Return the (X, Y) coordinate for the center point of the cell that contains the specified text.  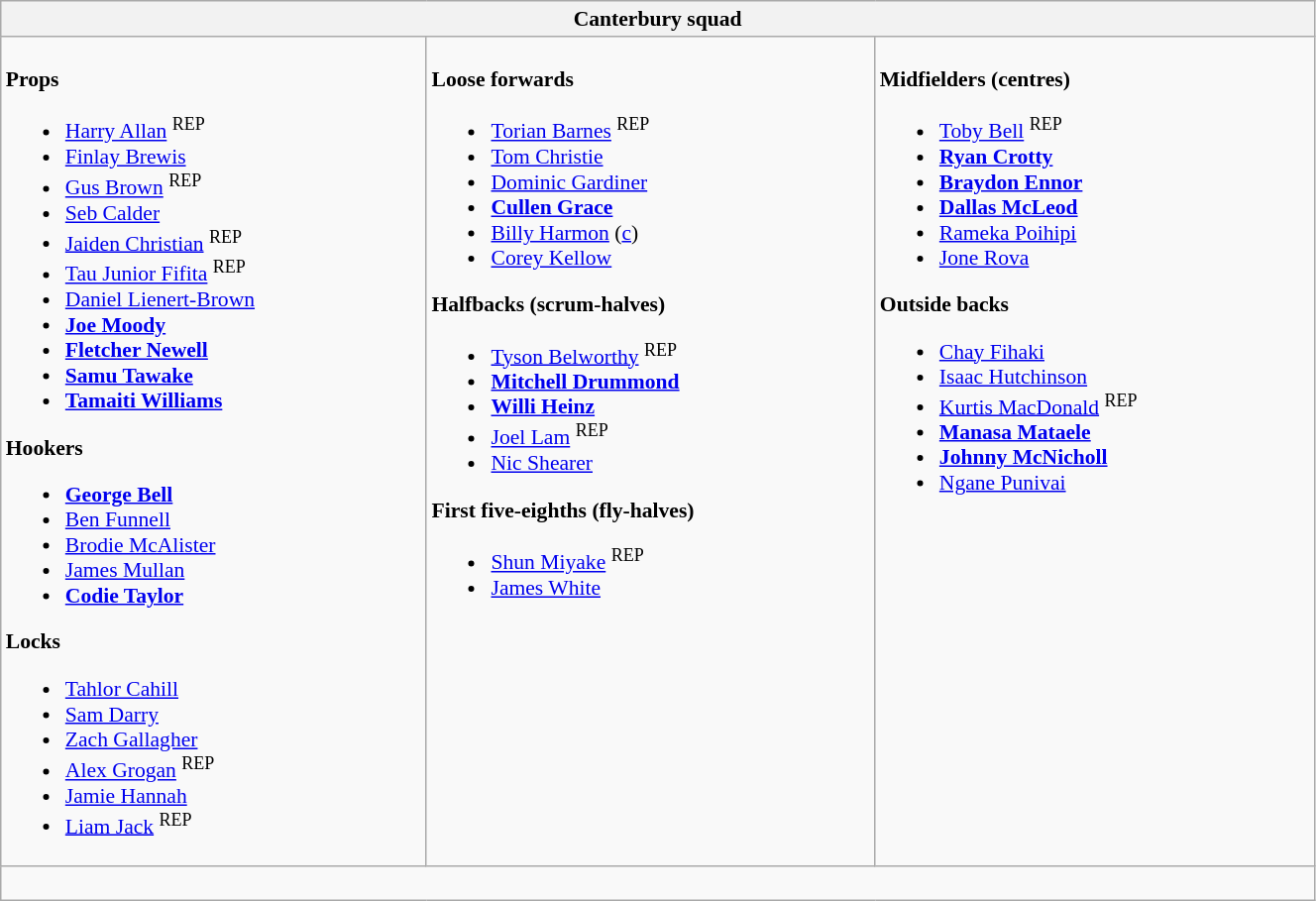
Canterbury squad (658, 19)
